Determine the [X, Y] coordinate at the center of the cell enclosing the given text.  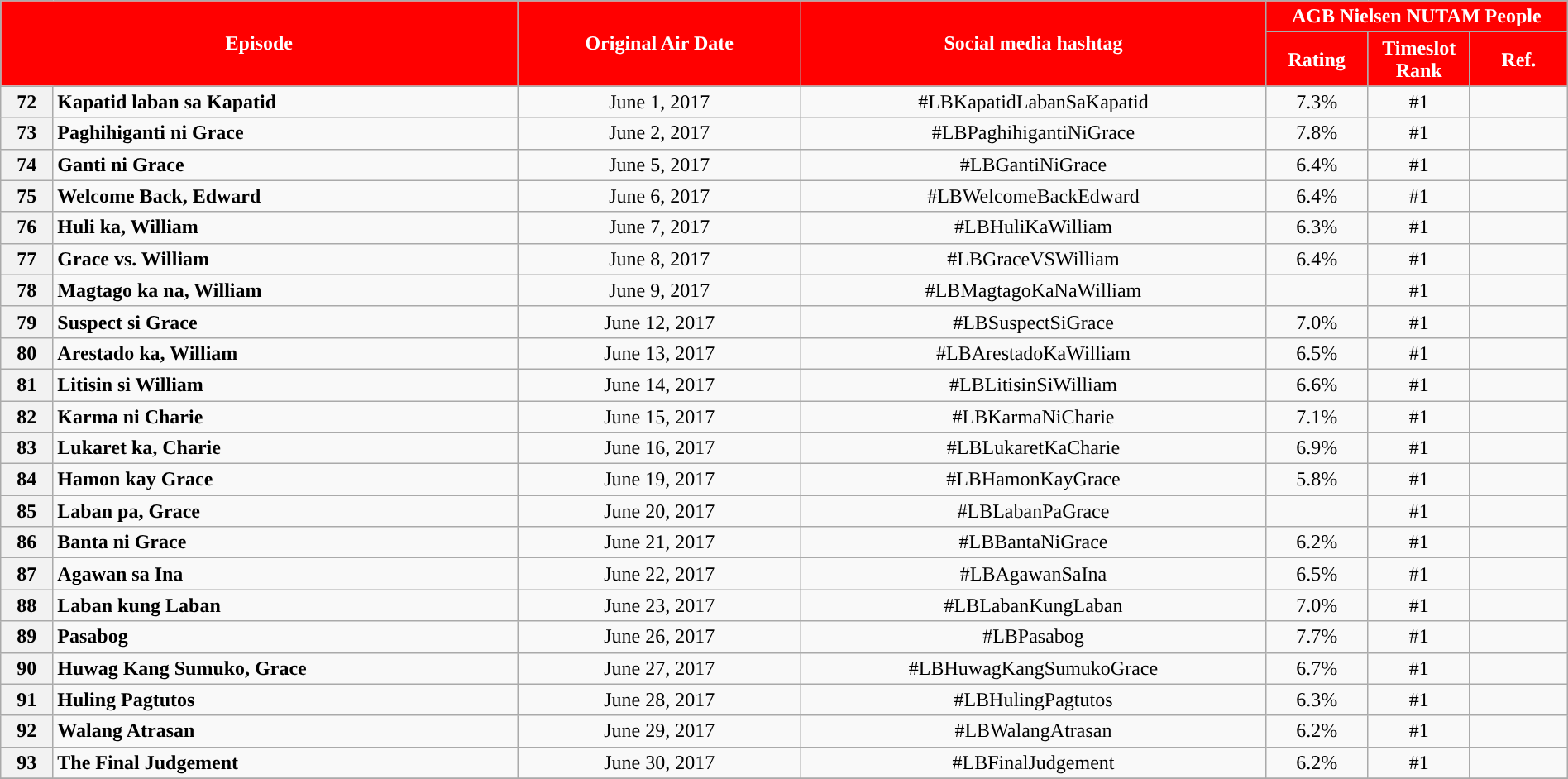
6.6% [1317, 385]
#LBWelcomeBackEdward [1034, 196]
TimeslotRank [1419, 60]
June 28, 2017 [660, 700]
June 27, 2017 [660, 668]
84 [26, 480]
June 30, 2017 [660, 762]
77 [26, 259]
#LBHuliKaWilliam [1034, 227]
90 [26, 668]
#LBSuspectSiGrace [1034, 322]
7.8% [1317, 133]
Huli ka, William [285, 227]
88 [26, 605]
7.7% [1317, 637]
#LBLukaretKaCharie [1034, 448]
Paghihiganti ni Grace [285, 133]
#LBLabanKungLaban [1034, 605]
#LBHuwagKangSumukoGrace [1034, 668]
The Final Judgement [285, 762]
76 [26, 227]
86 [26, 542]
Laban pa, Grace [285, 511]
#LBPasabog [1034, 637]
#LBBantaNiGrace [1034, 542]
#LBHamonKayGrace [1034, 480]
93 [26, 762]
Ganti ni Grace [285, 165]
#LBWalangAtrasan [1034, 731]
87 [26, 574]
June 15, 2017 [660, 416]
89 [26, 637]
#LBKapatidLabanSaKapatid [1034, 102]
85 [26, 511]
#LBAgawanSaIna [1034, 574]
#LBLabanPaGrace [1034, 511]
June 21, 2017 [660, 542]
#LBPaghihigantiNiGrace [1034, 133]
Agawan sa Ina [285, 574]
5.8% [1317, 480]
June 29, 2017 [660, 731]
June 14, 2017 [660, 385]
Pasabog [285, 637]
Laban kung Laban [285, 605]
Hamon kay Grace [285, 480]
Grace vs. William [285, 259]
Huwag Kang Sumuko, Grace [285, 668]
June 16, 2017 [660, 448]
81 [26, 385]
Original Air Date [660, 43]
June 2, 2017 [660, 133]
Social media hashtag [1034, 43]
Karma ni Charie [285, 416]
6.9% [1317, 448]
Litisin si William [285, 385]
73 [26, 133]
June 6, 2017 [660, 196]
June 22, 2017 [660, 574]
Ref. [1518, 60]
79 [26, 322]
#LBKarmaNiCharie [1034, 416]
June 1, 2017 [660, 102]
Magtago ka na, William [285, 290]
#LBGantiNiGrace [1034, 165]
#LBHulingPagtutos [1034, 700]
June 19, 2017 [660, 480]
Banta ni Grace [285, 542]
82 [26, 416]
Suspect si Grace [285, 322]
80 [26, 353]
74 [26, 165]
June 8, 2017 [660, 259]
June 12, 2017 [660, 322]
92 [26, 731]
#LBMagtagoKaNaWilliam [1034, 290]
June 23, 2017 [660, 605]
7.3% [1317, 102]
75 [26, 196]
#LBFinalJudgement [1034, 762]
June 20, 2017 [660, 511]
Rating [1317, 60]
#LBGraceVSWilliam [1034, 259]
Huling Pagtutos [285, 700]
Welcome Back, Edward [285, 196]
Episode [260, 43]
June 13, 2017 [660, 353]
72 [26, 102]
Arestado ka, William [285, 353]
AGB Nielsen NUTAM People [1416, 17]
Kapatid laban sa Kapatid [285, 102]
7.1% [1317, 416]
78 [26, 290]
June 5, 2017 [660, 165]
June 7, 2017 [660, 227]
Walang Atrasan [285, 731]
83 [26, 448]
#LBLitisinSiWilliam [1034, 385]
91 [26, 700]
June 26, 2017 [660, 637]
June 9, 2017 [660, 290]
Lukaret ka, Charie [285, 448]
#LBArestadoKaWilliam [1034, 353]
6.7% [1317, 668]
